Find where the given text appears and provide that cell's center as (x, y) coordinate. 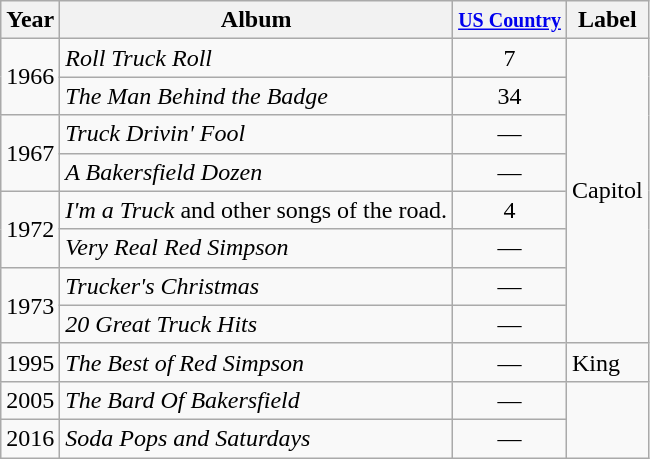
1973 (30, 305)
7 (510, 58)
2016 (30, 438)
4 (510, 210)
Truck Drivin' Fool (256, 134)
20 Great Truck Hits (256, 324)
Album (256, 20)
Very Real Red Simpson (256, 248)
Roll Truck Roll (256, 58)
Label (607, 20)
Soda Pops and Saturdays (256, 438)
I'm a Truck and other songs of the road. (256, 210)
The Bard Of Bakersfield (256, 400)
Year (30, 20)
The Man Behind the Badge (256, 96)
US Country (510, 20)
1995 (30, 362)
King (607, 362)
2005 (30, 400)
1966 (30, 77)
The Best of Red Simpson (256, 362)
A Bakersfield Dozen (256, 172)
Capitol (607, 191)
34 (510, 96)
1967 (30, 153)
1972 (30, 229)
Trucker's Christmas (256, 286)
